Search for the cell housing the specified text and yield its (x, y) center coordinate. 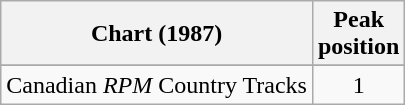
Peakposition (358, 34)
Chart (1987) (157, 34)
1 (358, 85)
Canadian RPM Country Tracks (157, 85)
